Locate the cell with the specified text and output its [X, Y] center coordinate. 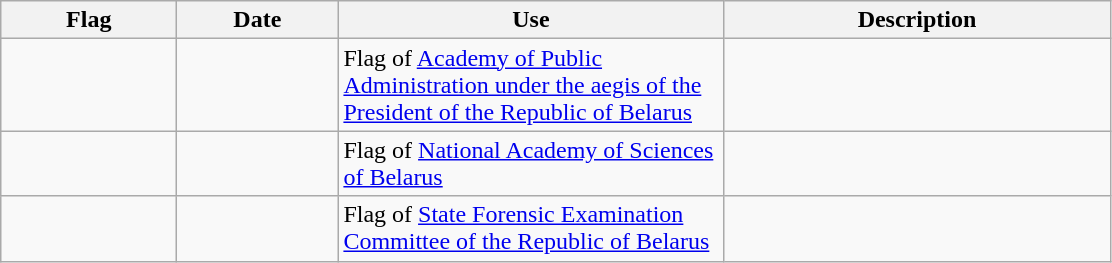
Use [531, 20]
Flag of National Academy of Sciences of Belarus [531, 164]
Flag of Academy of Public Administration under the aegis of the President of the Republic of Belarus [531, 85]
Flag of State Forensic Examination Committee of the Republic of Belarus [531, 228]
Flag [89, 20]
Date [258, 20]
Description [917, 20]
